For the text-containing cell, return its midpoint in (x, y) coordinate format. 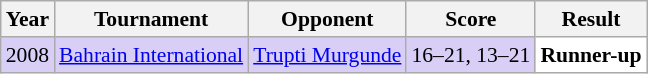
Year (28, 19)
Bahrain International (151, 55)
Result (590, 19)
Trupti Murgunde (327, 55)
Tournament (151, 19)
16–21, 13–21 (470, 55)
2008 (28, 55)
Opponent (327, 19)
Runner-up (590, 55)
Score (470, 19)
